Provide the (X, Y) coordinate of the cell's center where the given text is located.  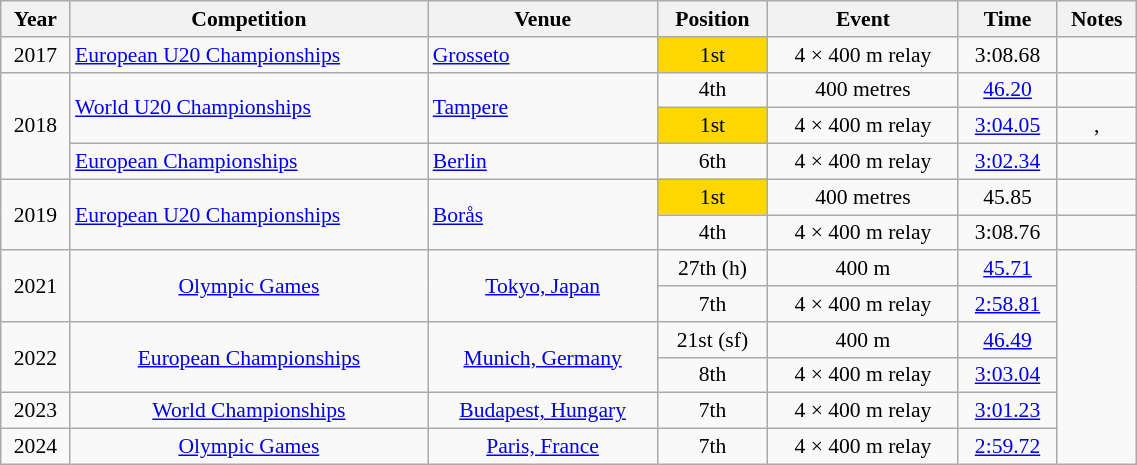
2018 (36, 126)
Event (862, 19)
Tokyo, Japan (543, 286)
World U20 Championships (249, 108)
3:03.04 (1007, 375)
Tampere (543, 108)
2:58.81 (1007, 304)
3:02.34 (1007, 162)
21st (sf) (713, 340)
Notes (1097, 19)
Budapest, Hungary (543, 411)
2021 (36, 286)
2019 (36, 214)
45.71 (1007, 269)
3:08.68 (1007, 55)
, (1097, 126)
46.49 (1007, 340)
46.20 (1007, 90)
Competition (249, 19)
Borås (543, 214)
Paris, France (543, 447)
Time (1007, 19)
2024 (36, 447)
Grosseto (543, 55)
2:59.72 (1007, 447)
45.85 (1007, 197)
6th (713, 162)
27th (h) (713, 269)
2022 (36, 358)
3:01.23 (1007, 411)
Munich, Germany (543, 358)
2017 (36, 55)
8th (713, 375)
Venue (543, 19)
3:08.76 (1007, 233)
World Championships (249, 411)
2023 (36, 411)
3:04.05 (1007, 126)
Year (36, 19)
Berlin (543, 162)
Position (713, 19)
